Locate the cell with the specified text and output its (X, Y) center coordinate. 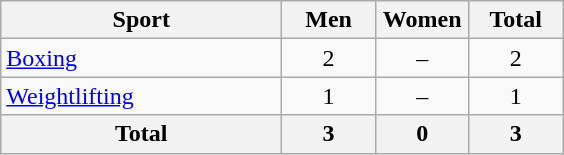
Sport (142, 20)
Boxing (142, 58)
Women (422, 20)
Men (329, 20)
Weightlifting (142, 96)
0 (422, 134)
